Output the (X, Y) coordinate of the center of the cell containing the given text.  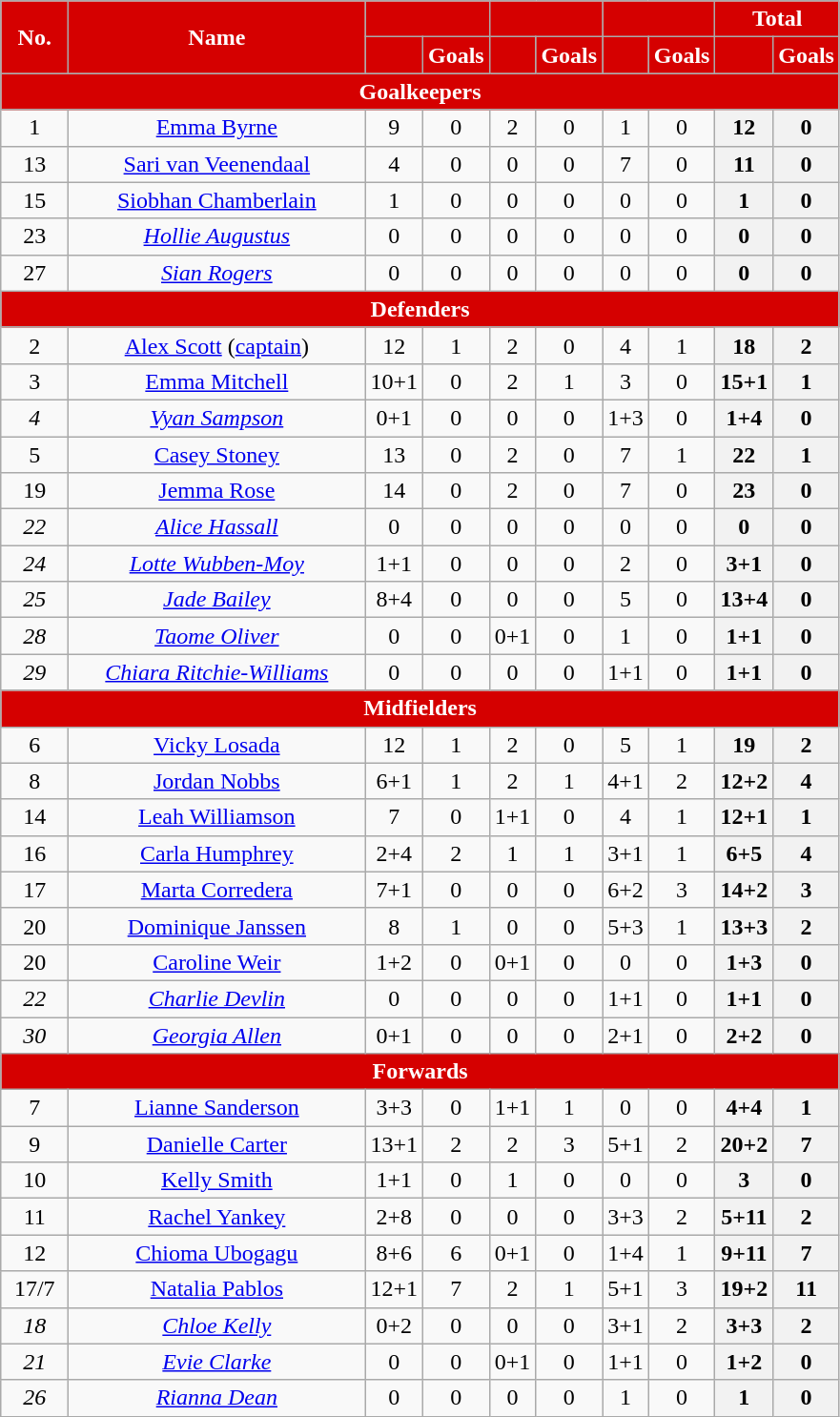
6+5 (744, 853)
25 (34, 600)
15 (34, 200)
Total (777, 19)
9+11 (744, 1253)
Vicky Losada (217, 745)
10+1 (395, 381)
Jemma Rose (217, 491)
Natalia Pablos (217, 1289)
19+2 (744, 1289)
Name (217, 37)
28 (34, 636)
Sari van Veenendaal (217, 164)
20+2 (744, 1144)
Alice Hassall (217, 527)
27 (34, 273)
13+1 (395, 1144)
Lotte Wubben-Moy (217, 564)
6+1 (395, 781)
2+1 (625, 1035)
Jade Bailey (217, 600)
Chioma Ubogagu (217, 1253)
21 (34, 1362)
26 (34, 1398)
17/7 (34, 1289)
30 (34, 1035)
8+6 (395, 1253)
No. (34, 37)
2+2 (744, 1035)
Siobhan Chamberlain (217, 200)
Carla Humphrey (217, 853)
15+1 (744, 381)
Alex Scott (captain) (217, 345)
Kelly Smith (217, 1181)
Dominique Janssen (217, 926)
Rianna Dean (217, 1398)
17 (34, 890)
Sian Rogers (217, 273)
Chiara Ritchie-Williams (217, 672)
13+3 (744, 926)
Chloe Kelly (217, 1325)
2+4 (395, 853)
Georgia Allen (217, 1035)
7+1 (395, 890)
Leah Williamson (217, 817)
Caroline Weir (217, 962)
24 (34, 564)
Marta Corredera (217, 890)
Jordan Nobbs (217, 781)
4+1 (625, 781)
5+3 (625, 926)
Goalkeepers (420, 92)
Evie Clarke (217, 1362)
Hollie Augustus (217, 236)
6+2 (625, 890)
29 (34, 672)
10 (34, 1181)
Taome Oliver (217, 636)
Forwards (420, 1072)
13+4 (744, 600)
Emma Mitchell (217, 381)
Danielle Carter (217, 1144)
Emma Byrne (217, 128)
5+11 (744, 1217)
16 (34, 853)
2+8 (395, 1217)
Lianne Sanderson (217, 1108)
Casey Stoney (217, 455)
12+2 (744, 781)
4+4 (744, 1108)
0+2 (395, 1325)
Defenders (420, 309)
14+2 (744, 890)
Rachel Yankey (217, 1217)
Charlie Devlin (217, 998)
Vyan Sampson (217, 418)
Midfielders (420, 708)
8+4 (395, 600)
